Pinpoint the cell where the given text exists, returning its (x, y) midpoint coordinate. 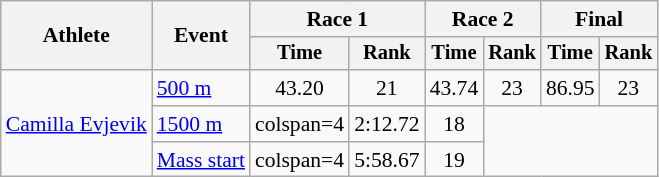
21 (386, 88)
Final (599, 19)
1500 m (201, 124)
Event (201, 36)
43.20 (300, 88)
colspan=4 (300, 124)
Race 1 (338, 19)
43.74 (454, 88)
Camilla Evjevik (76, 124)
86.95 (570, 88)
18 (454, 124)
Athlete (76, 36)
500 m (201, 88)
2:12.72 (386, 124)
Race 2 (483, 19)
